Locate the cell with the specified text and output its (X, Y) center coordinate. 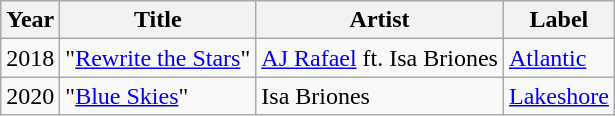
2020 (30, 96)
Year (30, 20)
Title (158, 20)
Label (558, 20)
AJ Rafael ft. Isa Briones (380, 58)
Artist (380, 20)
Atlantic (558, 58)
"Blue Skies" (158, 96)
"Rewrite the Stars" (158, 58)
Isa Briones (380, 96)
2018 (30, 58)
Lakeshore (558, 96)
